Extract the [x, y] coordinate from the center of the cell holding the provided text.  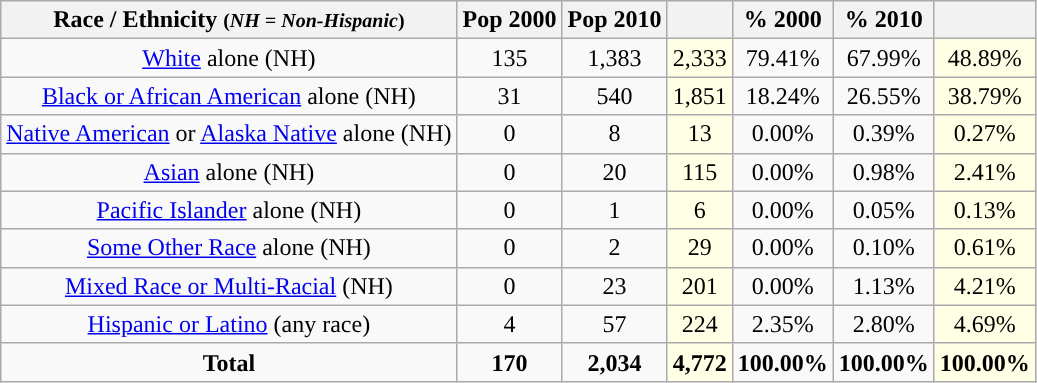
23 [614, 286]
2.41% [984, 172]
0.05% [884, 210]
18.24% [782, 96]
4 [510, 324]
79.41% [782, 58]
% 2000 [782, 20]
Pacific Islander alone (NH) [229, 210]
6 [700, 210]
0.61% [984, 248]
Some Other Race alone (NH) [229, 248]
57 [614, 324]
224 [700, 324]
540 [614, 96]
201 [700, 286]
0.98% [884, 172]
1 [614, 210]
% 2010 [884, 20]
13 [700, 134]
Pop 2000 [510, 20]
Hispanic or Latino (any race) [229, 324]
2,333 [700, 58]
2.35% [782, 324]
Native American or Alaska Native alone (NH) [229, 134]
Black or African American alone (NH) [229, 96]
8 [614, 134]
20 [614, 172]
29 [700, 248]
1.13% [884, 286]
48.89% [984, 58]
2 [614, 248]
67.99% [884, 58]
2.80% [884, 324]
31 [510, 96]
26.55% [884, 96]
1,851 [700, 96]
White alone (NH) [229, 58]
38.79% [984, 96]
Race / Ethnicity (NH = Non-Hispanic) [229, 20]
170 [510, 362]
1,383 [614, 58]
115 [700, 172]
Total [229, 362]
Asian alone (NH) [229, 172]
0.10% [884, 248]
4,772 [700, 362]
Pop 2010 [614, 20]
135 [510, 58]
Mixed Race or Multi-Racial (NH) [229, 286]
4.69% [984, 324]
4.21% [984, 286]
0.13% [984, 210]
2,034 [614, 362]
0.39% [884, 134]
0.27% [984, 134]
